From the cell containing the given text, extract its center point as [x, y] coordinate. 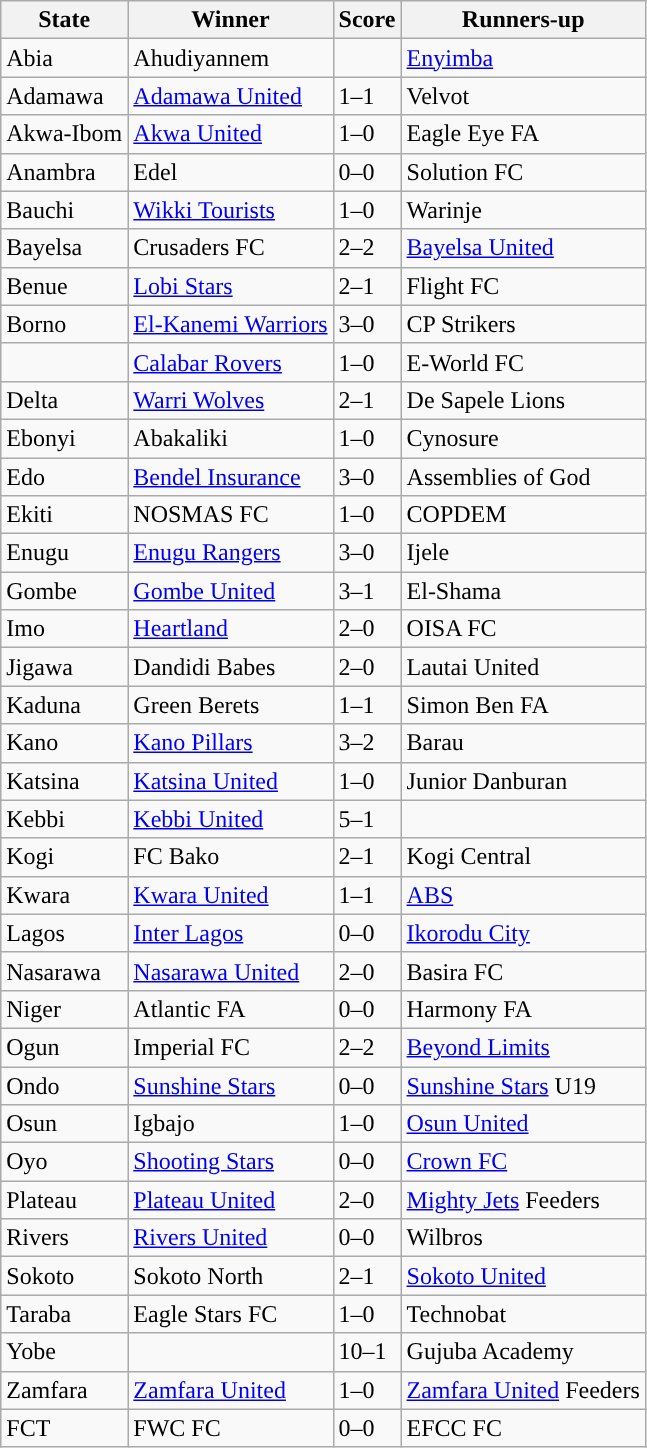
Gujuba Academy [523, 1352]
Akwa-Ibom [64, 134]
Borno [64, 324]
Warri Wolves [230, 400]
E-World FC [523, 362]
El-Kanemi Warriors [230, 324]
Bauchi [64, 210]
CP Strikers [523, 324]
Ogun [64, 1047]
Kwara United [230, 895]
Crown FC [523, 1162]
Dandidi Babes [230, 667]
Nasarawa [64, 971]
Lagos [64, 933]
Basira FC [523, 971]
Anambra [64, 172]
Zamfara United Feeders [523, 1390]
Adamawa United [230, 96]
Wilbros [523, 1238]
Sunshine Stars [230, 1085]
Ekiti [64, 515]
Ikorodu City [523, 933]
Rivers [64, 1238]
Kano Pillars [230, 743]
Katsina United [230, 781]
Kogi [64, 857]
3–2 [367, 743]
Sokoto United [523, 1276]
Heartland [230, 629]
EFCC FC [523, 1428]
Abia [64, 58]
Yobe [64, 1352]
Kebbi United [230, 819]
Beyond Limits [523, 1047]
Sokoto [64, 1276]
Akwa United [230, 134]
Score [367, 20]
De Sapele Lions [523, 400]
Shooting Stars [230, 1162]
Ijele [523, 553]
Enugu Rangers [230, 553]
Sunshine Stars U19 [523, 1085]
Taraba [64, 1314]
Kebbi [64, 819]
Plateau United [230, 1200]
Atlantic FA [230, 1009]
Mighty Jets Feeders [523, 1200]
Delta [64, 400]
Eagle Eye FA [523, 134]
Kaduna [64, 705]
Nasarawa United [230, 971]
Plateau [64, 1200]
Warinje [523, 210]
Bayelsa United [523, 248]
Rivers United [230, 1238]
Inter Lagos [230, 933]
OISA FC [523, 629]
Ondo [64, 1085]
NOSMAS FC [230, 515]
10–1 [367, 1352]
Imo [64, 629]
Igbajo [230, 1124]
Gombe [64, 591]
ABS [523, 895]
Enyimba [523, 58]
Eagle Stars FC [230, 1314]
Ahudiyannem [230, 58]
FCT [64, 1428]
Katsina [64, 781]
Bendel Insurance [230, 477]
Kogi Central [523, 857]
Kano [64, 743]
Osun United [523, 1124]
Solution FC [523, 172]
Cynosure [523, 438]
Velvot [523, 96]
Sokoto North [230, 1276]
Kwara [64, 895]
FWC FC [230, 1428]
Winner [230, 20]
5–1 [367, 819]
Enugu [64, 553]
Gombe United [230, 591]
Osun [64, 1124]
Lautai United [523, 667]
FC Bako [230, 857]
Crusaders FC [230, 248]
Barau [523, 743]
Abakaliki [230, 438]
Zamfara [64, 1390]
Oyo [64, 1162]
Assemblies of God [523, 477]
Lobi Stars [230, 286]
Zamfara United [230, 1390]
Runners-up [523, 20]
Edel [230, 172]
Wikki Tourists [230, 210]
Green Berets [230, 705]
Niger [64, 1009]
3–1 [367, 591]
Adamawa [64, 96]
Harmony FA [523, 1009]
Benue [64, 286]
Imperial FC [230, 1047]
Jigawa [64, 667]
Calabar Rovers [230, 362]
Technobat [523, 1314]
Edo [64, 477]
El-Shama [523, 591]
Junior Danburan [523, 781]
Flight FC [523, 286]
State [64, 20]
Bayelsa [64, 248]
COPDEM [523, 515]
Ebonyi [64, 438]
Simon Ben FA [523, 705]
